Find where the given text appears and provide that cell's center as (X, Y) coordinate. 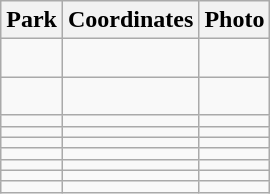
Park (32, 20)
Coordinates (130, 20)
Photo (234, 20)
